Search for the cell housing the specified text and yield its [X, Y] center coordinate. 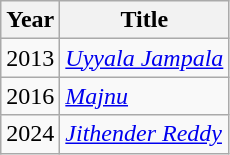
Majnu [144, 96]
2013 [30, 58]
2016 [30, 96]
Title [144, 20]
Year [30, 20]
Jithender Reddy [144, 134]
2024 [30, 134]
Uyyala Jampala [144, 58]
